Determine the (x, y) coordinate at the center of the cell enclosing the given text.  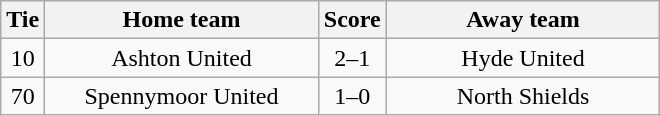
70 (23, 96)
Score (352, 20)
Home team (182, 20)
Away team (523, 20)
1–0 (352, 96)
2–1 (352, 58)
Spennymoor United (182, 96)
North Shields (523, 96)
10 (23, 58)
Hyde United (523, 58)
Tie (23, 20)
Ashton United (182, 58)
